Locate the cell with the specified text and output its [X, Y] center coordinate. 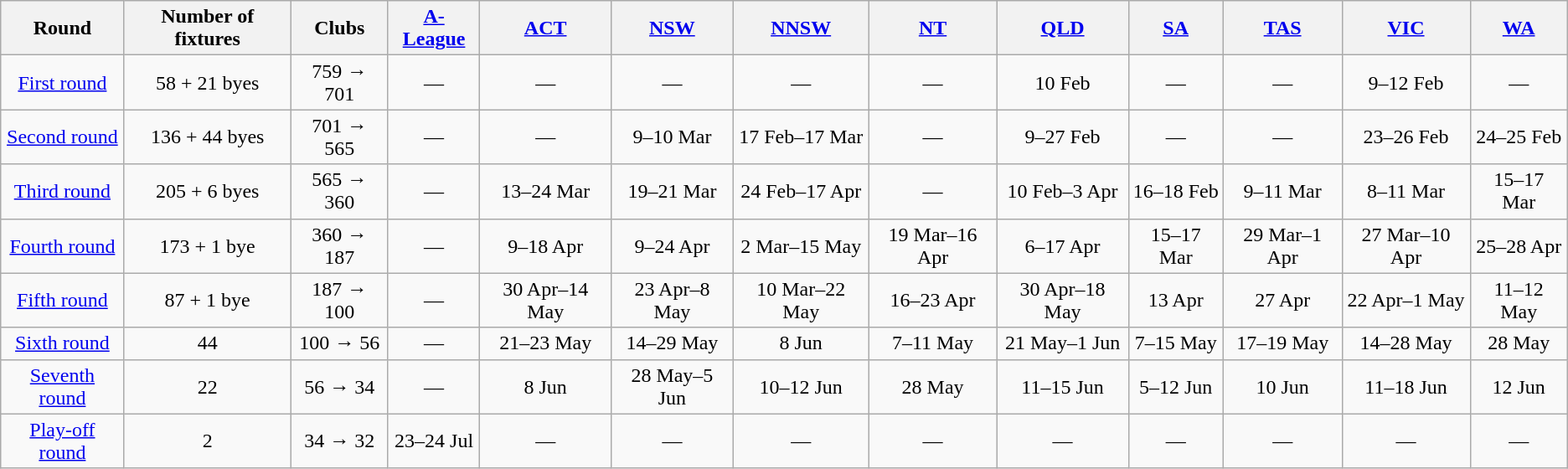
Clubs [339, 28]
9–10 Mar [672, 137]
759 → 701 [339, 82]
A-League [434, 28]
10 Jun [1282, 387]
9–27 Feb [1062, 137]
7–15 May [1176, 343]
21–23 May [546, 343]
24 Feb–17 Apr [801, 191]
11–15 Jun [1062, 387]
Number of fixtures [208, 28]
44 [208, 343]
2 Mar–15 May [801, 246]
701 → 565 [339, 137]
187 → 100 [339, 300]
27 Apr [1282, 300]
9–12 Feb [1406, 82]
34 → 32 [339, 441]
11–18 Jun [1406, 387]
Fourth round [62, 246]
9–11 Mar [1282, 191]
17 Feb–17 Mar [801, 137]
25–28 Apr [1519, 246]
565 → 360 [339, 191]
19 Mar–16 Apr [933, 246]
12 Jun [1519, 387]
NT [933, 28]
22 [208, 387]
6–17 Apr [1062, 246]
100 → 56 [339, 343]
14–29 May [672, 343]
Fifth round [62, 300]
TAS [1282, 28]
Play-off round [62, 441]
23–26 Feb [1406, 137]
5–12 Jun [1176, 387]
NSW [672, 28]
29 Mar–1 Apr [1282, 246]
16–18 Feb [1176, 191]
QLD [1062, 28]
30 Apr–18 May [1062, 300]
360 → 187 [339, 246]
13 Apr [1176, 300]
14–28 May [1406, 343]
56 → 34 [339, 387]
16–23 Apr [933, 300]
ACT [546, 28]
WA [1519, 28]
SA [1176, 28]
9–18 Apr [546, 246]
24–25 Feb [1519, 137]
First round [62, 82]
27 Mar–10 Apr [1406, 246]
136 + 44 byes [208, 137]
205 + 6 byes [208, 191]
22 Apr–1 May [1406, 300]
17–19 May [1282, 343]
21 May–1 Jun [1062, 343]
VIC [1406, 28]
Seventh round [62, 387]
173 + 1 bye [208, 246]
Second round [62, 137]
87 + 1 bye [208, 300]
13–24 Mar [546, 191]
23–24 Jul [434, 441]
58 + 21 byes [208, 82]
23 Apr–8 May [672, 300]
10 Feb–3 Apr [1062, 191]
10–12 Jun [801, 387]
NNSW [801, 28]
10 Feb [1062, 82]
Sixth round [62, 343]
Round [62, 28]
2 [208, 441]
8–11 Mar [1406, 191]
10 Mar–22 May [801, 300]
Third round [62, 191]
30 Apr–14 May [546, 300]
11–12 May [1519, 300]
9–24 Apr [672, 246]
28 May–5 Jun [672, 387]
19–21 Mar [672, 191]
7–11 May [933, 343]
